Extract the [X, Y] coordinate from the center of the cell holding the provided text.  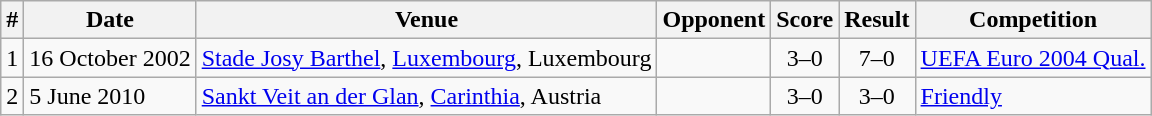
Competition [1033, 20]
Score [805, 20]
Date [110, 20]
1 [12, 58]
Opponent [714, 20]
Sankt Veit an der Glan, Carinthia, Austria [426, 96]
7–0 [877, 58]
Friendly [1033, 96]
# [12, 20]
16 October 2002 [110, 58]
Stade Josy Barthel, Luxembourg, Luxembourg [426, 58]
2 [12, 96]
5 June 2010 [110, 96]
Result [877, 20]
UEFA Euro 2004 Qual. [1033, 58]
Venue [426, 20]
